Locate the cell with the specified text and output its [x, y] center coordinate. 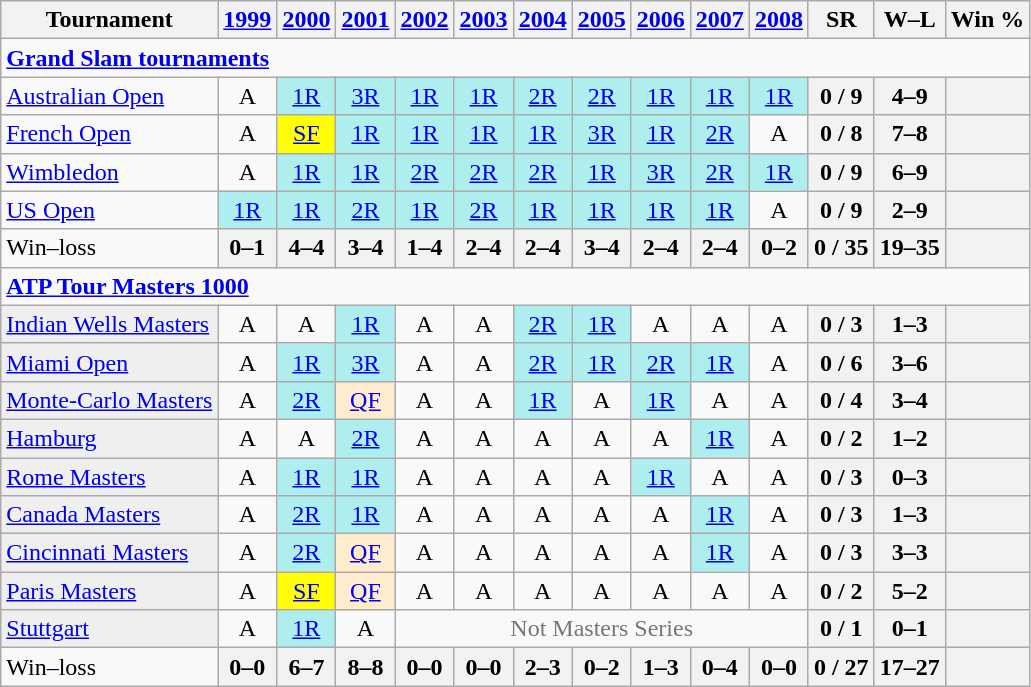
2000 [306, 20]
French Open [110, 134]
8–8 [366, 667]
Hamburg [110, 438]
4–9 [910, 96]
1–2 [910, 438]
2004 [542, 20]
0–4 [720, 667]
3–3 [910, 553]
6–9 [910, 172]
Win % [988, 20]
19–35 [910, 248]
4–4 [306, 248]
2001 [366, 20]
0 / 35 [841, 248]
Australian Open [110, 96]
0 / 8 [841, 134]
0 / 6 [841, 362]
0–3 [910, 477]
Canada Masters [110, 515]
3–6 [910, 362]
0 / 27 [841, 667]
Stuttgart [110, 629]
2002 [424, 20]
2–9 [910, 210]
Tournament [110, 20]
7–8 [910, 134]
ATP Tour Masters 1000 [516, 286]
2008 [778, 20]
W–L [910, 20]
1999 [248, 20]
Monte-Carlo Masters [110, 400]
17–27 [910, 667]
2006 [660, 20]
2005 [602, 20]
Indian Wells Masters [110, 324]
SR [841, 20]
2–3 [542, 667]
Wimbledon [110, 172]
5–2 [910, 591]
Not Masters Series [602, 629]
Paris Masters [110, 591]
Cincinnati Masters [110, 553]
Miami Open [110, 362]
2007 [720, 20]
Rome Masters [110, 477]
US Open [110, 210]
0 / 1 [841, 629]
6–7 [306, 667]
Grand Slam tournaments [516, 58]
1–4 [424, 248]
0 / 4 [841, 400]
2003 [484, 20]
